Locate the cell with the specified text and output its [x, y] center coordinate. 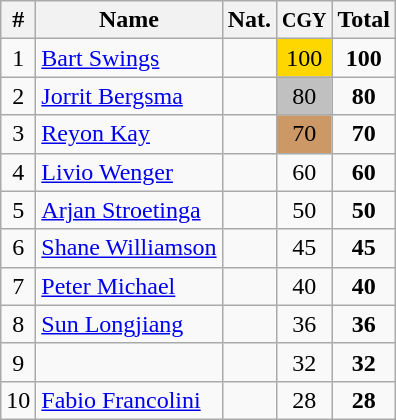
Arjan Stroetinga [129, 210]
9 [18, 362]
1 [18, 58]
8 [18, 324]
5 [18, 210]
Bart Swings [129, 58]
4 [18, 172]
Fabio Francolini [129, 400]
3 [18, 134]
7 [18, 286]
Sun Longjiang [129, 324]
Shane Williamson [129, 248]
6 [18, 248]
Nat. [249, 20]
Reyon Kay [129, 134]
2 [18, 96]
Name [129, 20]
CGY [305, 20]
Total [364, 20]
Peter Michael [129, 286]
Livio Wenger [129, 172]
# [18, 20]
Jorrit Bergsma [129, 96]
10 [18, 400]
